For the text-containing cell, return its midpoint in [x, y] coordinate format. 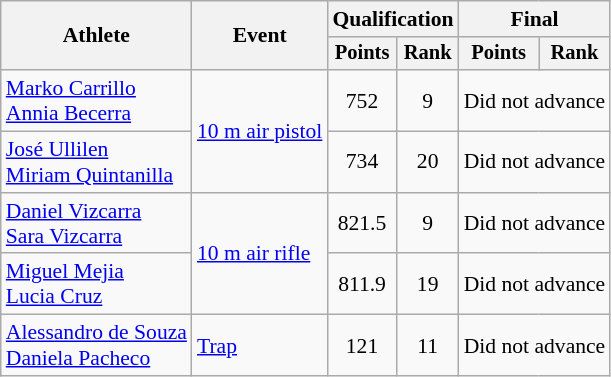
Miguel MejiaLucia Cruz [96, 284]
821.5 [362, 224]
10 m air pistol [260, 131]
734 [362, 162]
Final [535, 19]
11 [428, 346]
Marko CarrilloAnnia Becerra [96, 100]
Athlete [96, 36]
752 [362, 100]
Daniel VizcarraSara Vizcarra [96, 224]
Qualification [392, 19]
Event [260, 36]
Trap [260, 346]
19 [428, 284]
121 [362, 346]
Alessandro de SouzaDaniela Pacheco [96, 346]
José UllilenMiriam Quintanilla [96, 162]
811.9 [362, 284]
20 [428, 162]
10 m air rifle [260, 254]
